Detect which cell encompasses the target text, then output its [X, Y] center coordinate. 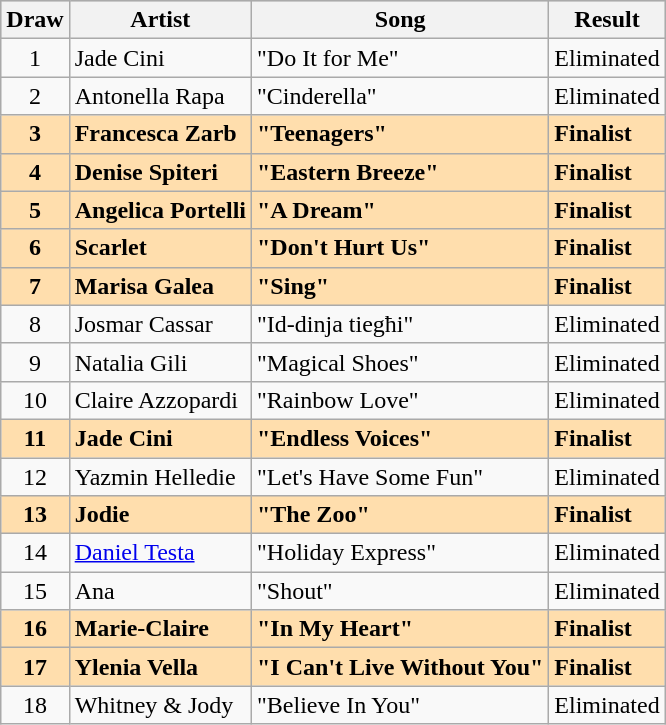
15 [35, 591]
Jodie [160, 515]
Antonella Rapa [160, 96]
"Magical Shoes" [400, 362]
"Id-dinja tiegħi" [400, 324]
8 [35, 324]
13 [35, 515]
1 [35, 58]
Draw [35, 20]
16 [35, 629]
Josmar Cassar [160, 324]
"Shout" [400, 591]
"A Dream" [400, 210]
17 [35, 667]
Ylenia Vella [160, 667]
Scarlet [160, 248]
Marisa Galea [160, 286]
Yazmin Helledie [160, 477]
"Teenagers" [400, 134]
Claire Azzopardi [160, 400]
Artist [160, 20]
"Rainbow Love" [400, 400]
Ana [160, 591]
"Let's Have Some Fun" [400, 477]
"Cinderella" [400, 96]
"In My Heart" [400, 629]
10 [35, 400]
"The Zoo" [400, 515]
5 [35, 210]
Result [607, 20]
11 [35, 438]
"Sing" [400, 286]
"Believe In You" [400, 705]
Francesca Zarb [160, 134]
14 [35, 553]
Natalia Gili [160, 362]
18 [35, 705]
Whitney & Jody [160, 705]
"Endless Voices" [400, 438]
Song [400, 20]
2 [35, 96]
Denise Spiteri [160, 172]
"Do It for Me" [400, 58]
12 [35, 477]
7 [35, 286]
"Don't Hurt Us" [400, 248]
4 [35, 172]
Marie-Claire [160, 629]
Angelica Portelli [160, 210]
"Holiday Express" [400, 553]
"I Can't Live Without You" [400, 667]
Daniel Testa [160, 553]
"Eastern Breeze" [400, 172]
6 [35, 248]
9 [35, 362]
3 [35, 134]
